For the text-containing cell, return its midpoint in [X, Y] coordinate format. 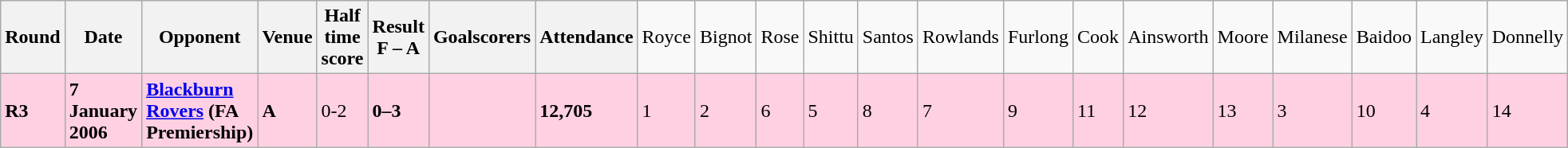
7 [961, 111]
5 [831, 111]
9 [1037, 111]
12 [1168, 111]
1 [666, 111]
4 [1451, 111]
Baidoo [1384, 37]
Rowlands [961, 37]
Blackburn Rovers (FA Premiership) [199, 111]
Shittu [831, 37]
Rose [780, 37]
6 [780, 111]
Bignot [725, 37]
Date [103, 37]
7 January 2006 [103, 111]
Royce [666, 37]
Opponent [199, 37]
R3 [33, 111]
Donnelly [1527, 37]
2 [725, 111]
Cook [1098, 37]
3 [1312, 111]
Half time score [342, 37]
Furlong [1037, 37]
Ainsworth [1168, 37]
10 [1384, 111]
Round [33, 37]
Moore [1243, 37]
Milanese [1312, 37]
Venue [287, 37]
14 [1527, 111]
13 [1243, 111]
ResultF – A [398, 37]
11 [1098, 111]
Goalscorers [482, 37]
8 [887, 111]
0-2 [342, 111]
12,705 [587, 111]
Langley [1451, 37]
0–3 [398, 111]
Attendance [587, 37]
A [287, 111]
Santos [887, 37]
